Find where the given text appears and provide that cell's center as (x, y) coordinate. 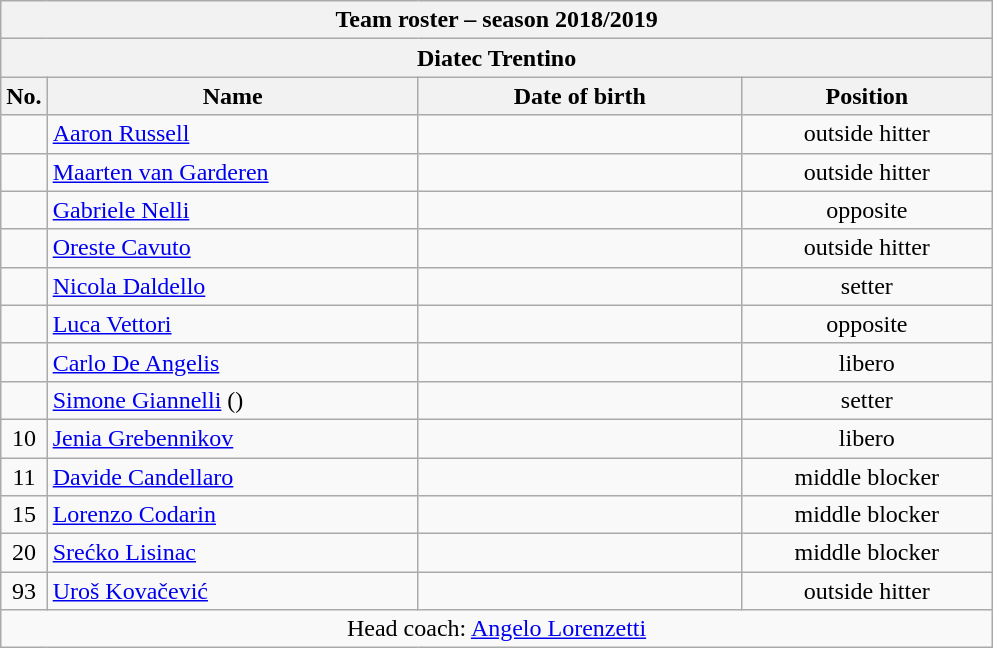
93 (24, 591)
Maarten van Garderen (232, 172)
15 (24, 515)
Gabriele Nelli (232, 210)
Head coach: Angelo Lorenzetti (497, 629)
Lorenzo Codarin (232, 515)
11 (24, 477)
Uroš Kovačević (232, 591)
Davide Candellaro (232, 477)
Position (866, 96)
20 (24, 553)
Diatec Trentino (497, 58)
Simone Giannelli () (232, 400)
No. (24, 96)
Name (232, 96)
Jenia Grebennikov (232, 438)
Luca Vettori (232, 324)
Team roster – season 2018/2019 (497, 20)
Carlo De Angelis (232, 362)
10 (24, 438)
Oreste Cavuto (232, 248)
Srećko Lisinac (232, 553)
Aaron Russell (232, 134)
Date of birth (580, 96)
Nicola Daldello (232, 286)
